Identify which cell holds the provided text, then report its (X, Y) central coordinate. 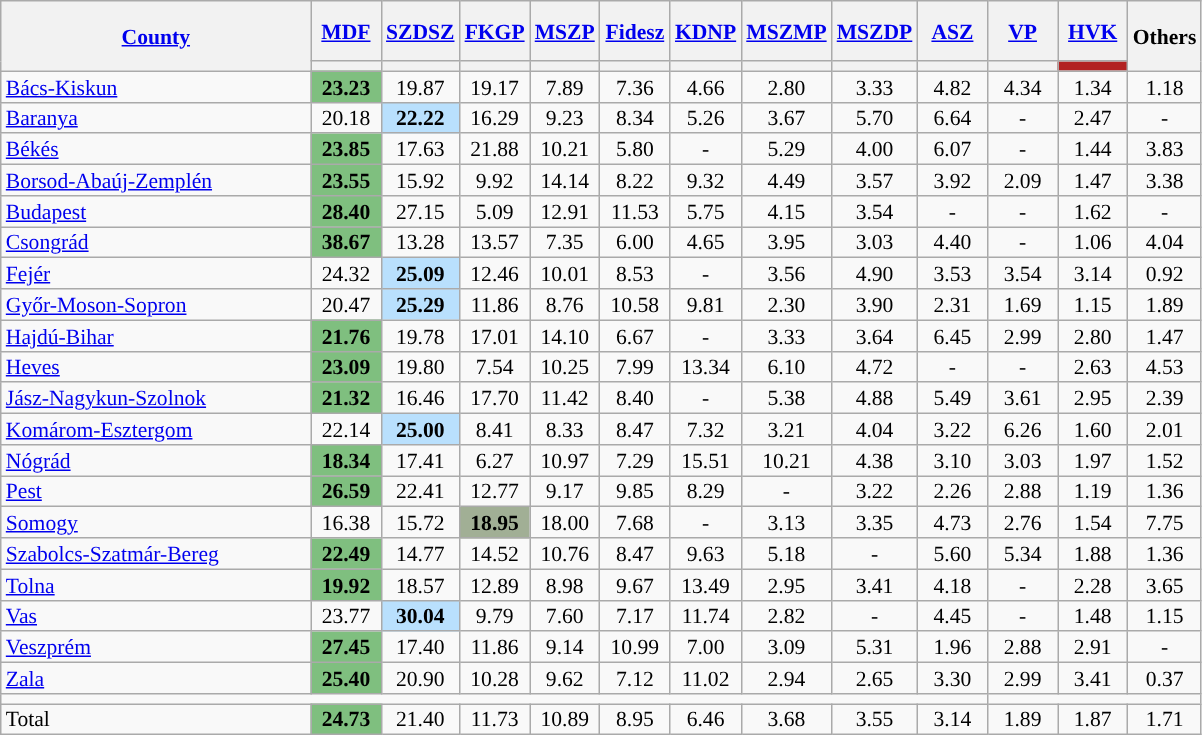
Szabolcs-Szatmár-Bereg (156, 554)
Hajdú-Bihar (156, 336)
19.80 (420, 366)
1.62 (1093, 212)
4.73 (952, 522)
13.49 (706, 584)
17.70 (495, 398)
7.60 (565, 616)
2.63 (1093, 366)
Fidesz (635, 31)
9.17 (565, 492)
Zala (156, 678)
2.47 (1093, 118)
Jász-Nagykun-Szolnok (156, 398)
7.68 (635, 522)
Pest (156, 492)
5.75 (706, 212)
7.89 (565, 86)
38.67 (346, 242)
9.92 (495, 180)
Nógrád (156, 460)
1.48 (1093, 616)
14.14 (565, 180)
Csongrád (156, 242)
23.09 (346, 366)
5.31 (875, 648)
18.34 (346, 460)
3.56 (786, 274)
6.46 (706, 720)
3.57 (875, 180)
24.73 (346, 720)
5.29 (786, 150)
1.60 (1093, 430)
4.72 (875, 366)
0.37 (1165, 678)
4.82 (952, 86)
10.89 (565, 720)
8.33 (565, 430)
3.65 (1165, 584)
6.10 (786, 366)
3.55 (875, 720)
7.75 (1165, 522)
21.32 (346, 398)
4.88 (875, 398)
Others (1165, 36)
8.76 (565, 304)
3.68 (786, 720)
4.90 (875, 274)
21.76 (346, 336)
12.91 (565, 212)
6.00 (635, 242)
7.54 (495, 366)
7.12 (635, 678)
13.28 (420, 242)
26.59 (346, 492)
23.23 (346, 86)
1.97 (1093, 460)
8.98 (565, 584)
16.38 (346, 522)
1.69 (1022, 304)
11.73 (495, 720)
8.40 (635, 398)
15.92 (420, 180)
6.67 (635, 336)
23.85 (346, 150)
4.40 (952, 242)
2.01 (1165, 430)
6.45 (952, 336)
1.54 (1093, 522)
10.99 (635, 648)
9.81 (706, 304)
3.83 (1165, 150)
Total (156, 720)
19.87 (420, 86)
23.77 (346, 616)
1.44 (1093, 150)
15.51 (706, 460)
Heves (156, 366)
25.09 (420, 274)
2.65 (875, 678)
25.40 (346, 678)
7.35 (565, 242)
Baranya (156, 118)
19.78 (420, 336)
10.01 (565, 274)
28.40 (346, 212)
Komárom-Esztergom (156, 430)
10.58 (635, 304)
1.71 (1165, 720)
3.10 (952, 460)
13.57 (495, 242)
ASZ (952, 31)
4.65 (706, 242)
FKGP (495, 31)
2.09 (1022, 180)
5.70 (875, 118)
1.88 (1093, 554)
3.61 (1022, 398)
Veszprém (156, 648)
3.90 (875, 304)
Vas (156, 616)
SZDSZ (420, 31)
10.76 (565, 554)
5.80 (635, 150)
9.67 (635, 584)
13.34 (706, 366)
5.49 (952, 398)
1.18 (1165, 86)
6.27 (495, 460)
27.15 (420, 212)
9.23 (565, 118)
Fejér (156, 274)
21.88 (495, 150)
25.29 (420, 304)
23.55 (346, 180)
2.39 (1165, 398)
11.42 (565, 398)
4.45 (952, 616)
20.90 (420, 678)
3.30 (952, 678)
19.17 (495, 86)
VP (1022, 31)
16.46 (420, 398)
9.85 (635, 492)
1.34 (1093, 86)
5.18 (786, 554)
5.60 (952, 554)
HVK (1093, 31)
8.41 (495, 430)
14.10 (565, 336)
18.00 (565, 522)
4.15 (786, 212)
17.63 (420, 150)
30.04 (420, 616)
8.22 (635, 180)
20.47 (346, 304)
8.29 (706, 492)
11.02 (706, 678)
8.53 (635, 274)
27.45 (346, 648)
7.36 (635, 86)
7.17 (635, 616)
3.21 (786, 430)
Budapest (156, 212)
4.66 (706, 86)
1.06 (1093, 242)
22.41 (420, 492)
3.09 (786, 648)
11.53 (635, 212)
18.95 (495, 522)
16.29 (495, 118)
2.31 (952, 304)
Győr-Moson-Sopron (156, 304)
6.07 (952, 150)
2.82 (786, 616)
4.53 (1165, 366)
2.91 (1093, 648)
1.87 (1093, 720)
Tolna (156, 584)
3.35 (875, 522)
18.57 (420, 584)
1.96 (952, 648)
12.77 (495, 492)
Békés (156, 150)
MDF (346, 31)
Bács-Kiskun (156, 86)
9.32 (706, 180)
5.34 (1022, 554)
17.01 (495, 336)
10.97 (565, 460)
17.41 (420, 460)
7.00 (706, 648)
Somogy (156, 522)
10.28 (495, 678)
3.38 (1165, 180)
9.79 (495, 616)
5.09 (495, 212)
22.14 (346, 430)
15.72 (420, 522)
7.32 (706, 430)
25.00 (420, 430)
2.26 (952, 492)
MSZP (565, 31)
MSZMP (786, 31)
7.99 (635, 366)
22.49 (346, 554)
4.38 (875, 460)
County (156, 36)
24.32 (346, 274)
1.52 (1165, 460)
8.95 (635, 720)
20.18 (346, 118)
5.38 (786, 398)
14.52 (495, 554)
3.95 (786, 242)
4.49 (786, 180)
22.22 (420, 118)
MSZDP (875, 31)
4.34 (1022, 86)
3.67 (786, 118)
2.76 (1022, 522)
3.53 (952, 274)
3.13 (786, 522)
19.92 (346, 584)
12.46 (495, 274)
10.25 (565, 366)
4.00 (875, 150)
1.19 (1093, 492)
3.92 (952, 180)
12.89 (495, 584)
11.74 (706, 616)
2.30 (786, 304)
3.64 (875, 336)
21.40 (420, 720)
6.26 (1022, 430)
8.34 (635, 118)
2.94 (786, 678)
2.28 (1093, 584)
0.92 (1165, 274)
17.40 (420, 648)
9.14 (565, 648)
7.29 (635, 460)
14.77 (420, 554)
6.64 (952, 118)
4.18 (952, 584)
9.62 (565, 678)
KDNP (706, 31)
9.63 (706, 554)
Borsod-Abaúj-Zemplén (156, 180)
5.26 (706, 118)
